Extract the [X, Y] coordinate from the center of the cell holding the provided text.  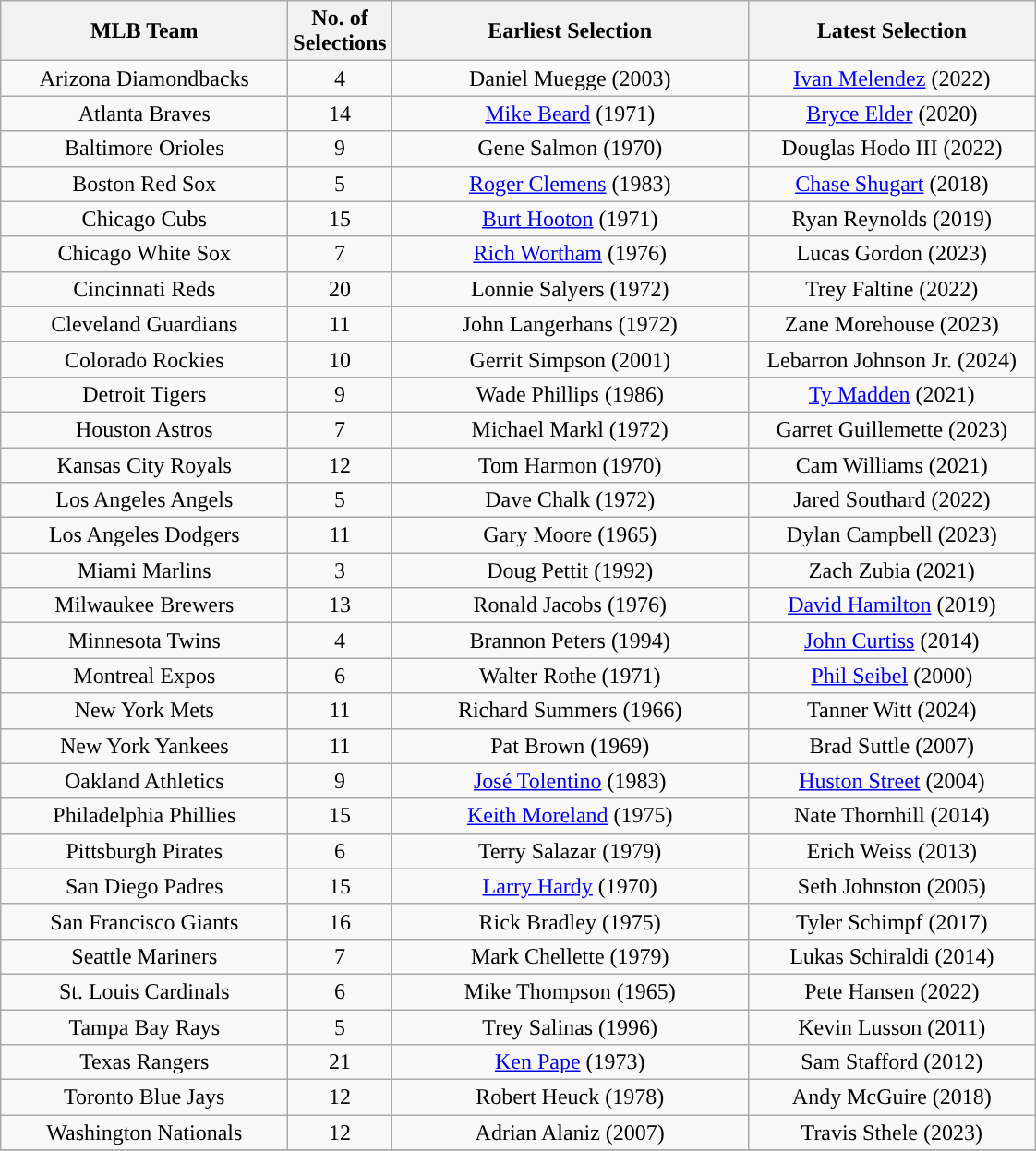
Ken Pape (1973) [570, 1062]
MLB Team [144, 31]
Walter Rothe (1971) [570, 676]
St. Louis Cardinals [144, 991]
Michael Markl (1972) [570, 429]
San Diego Padres [144, 886]
John Curtiss (2014) [892, 641]
21 [340, 1062]
10 [340, 359]
Rick Bradley (1975) [570, 921]
Toronto Blue Jays [144, 1097]
Milwaukee Brewers [144, 605]
Ivan Melendez (2022) [892, 78]
Cam Williams (2021) [892, 464]
Miami Marlins [144, 570]
Arizona Diamondbacks [144, 78]
Robert Heuck (1978) [570, 1097]
Nate Thornhill (2014) [892, 816]
Brannon Peters (1994) [570, 641]
Latest Selection [892, 31]
Los Angeles Angels [144, 500]
20 [340, 289]
Doug Pettit (1992) [570, 570]
Kevin Lusson (2011) [892, 1027]
3 [340, 570]
Mike Beard (1971) [570, 114]
Mark Chellette (1979) [570, 956]
Travis Sthele (2023) [892, 1133]
Andy McGuire (2018) [892, 1097]
Tampa Bay Rays [144, 1027]
Houston Astros [144, 429]
Richard Summers (1966) [570, 711]
Zach Zubia (2021) [892, 570]
13 [340, 605]
Seattle Mariners [144, 956]
Bryce Elder (2020) [892, 114]
Earliest Selection [570, 31]
Pete Hansen (2022) [892, 991]
Philadelphia Phillies [144, 816]
Texas Rangers [144, 1062]
New York Mets [144, 711]
Chicago White Sox [144, 254]
Lebarron Johnson Jr. (2024) [892, 359]
Pittsburgh Pirates [144, 851]
San Francisco Giants [144, 921]
Ty Madden (2021) [892, 394]
Terry Salazar (1979) [570, 851]
Wade Phillips (1986) [570, 394]
Zane Morehouse (2023) [892, 324]
Baltimore Orioles [144, 149]
Roger Clemens (1983) [570, 184]
Chase Shugart (2018) [892, 184]
Douglas Hodo III (2022) [892, 149]
Minnesota Twins [144, 641]
Jared Southard (2022) [892, 500]
Atlanta Braves [144, 114]
Pat Brown (1969) [570, 746]
Trey Faltine (2022) [892, 289]
Tyler Schimpf (2017) [892, 921]
No. of Selections [340, 31]
Sam Stafford (2012) [892, 1062]
Lonnie Salyers (1972) [570, 289]
José Tolentino (1983) [570, 781]
Huston Street (2004) [892, 781]
Burt Hooton (1971) [570, 219]
Los Angeles Dodgers [144, 535]
Larry Hardy (1970) [570, 886]
Colorado Rockies [144, 359]
Cleveland Guardians [144, 324]
Garret Guillemette (2023) [892, 429]
Daniel Muegge (2003) [570, 78]
Seth Johnston (2005) [892, 886]
Keith Moreland (1975) [570, 816]
Dave Chalk (1972) [570, 500]
New York Yankees [144, 746]
Detroit Tigers [144, 394]
Gary Moore (1965) [570, 535]
Rich Wortham (1976) [570, 254]
Kansas City Royals [144, 464]
Gene Salmon (1970) [570, 149]
Tom Harmon (1970) [570, 464]
Washington Nationals [144, 1133]
Erich Weiss (2013) [892, 851]
Gerrit Simpson (2001) [570, 359]
Trey Salinas (1996) [570, 1027]
Lucas Gordon (2023) [892, 254]
Boston Red Sox [144, 184]
Ronald Jacobs (1976) [570, 605]
Chicago Cubs [144, 219]
Ryan Reynolds (2019) [892, 219]
Lukas Schiraldi (2014) [892, 956]
David Hamilton (2019) [892, 605]
Brad Suttle (2007) [892, 746]
14 [340, 114]
Tanner Witt (2024) [892, 711]
Cincinnati Reds [144, 289]
Montreal Expos [144, 676]
Phil Seibel (2000) [892, 676]
Adrian Alaniz (2007) [570, 1133]
Dylan Campbell (2023) [892, 535]
Oakland Athletics [144, 781]
16 [340, 921]
Mike Thompson (1965) [570, 991]
John Langerhans (1972) [570, 324]
